Find where the given text appears and provide that cell's center as [x, y] coordinate. 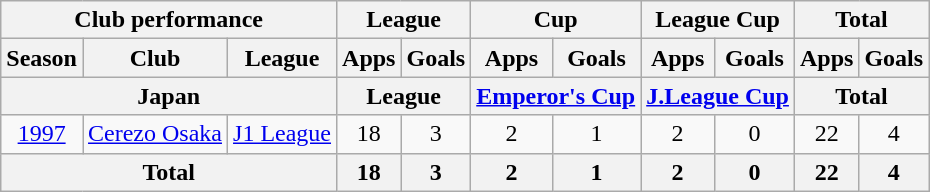
Season [42, 58]
Emperor's Cup [556, 96]
Cerezo Osaka [154, 134]
J1 League [282, 134]
Club [154, 58]
Japan [169, 96]
League Cup [718, 20]
Cup [556, 20]
Club performance [169, 20]
J.League Cup [718, 96]
1997 [42, 134]
